Detect which cell encompasses the target text, then output its (X, Y) center coordinate. 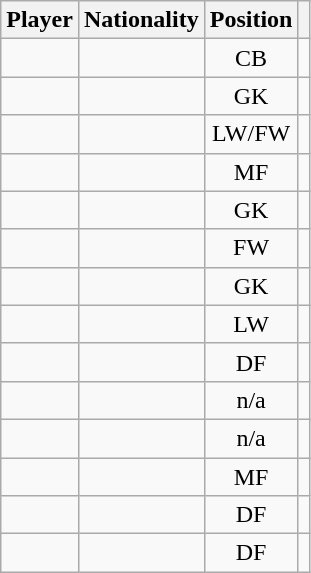
FW (251, 248)
Position (251, 20)
CB (251, 58)
Nationality (141, 20)
LW/FW (251, 134)
LW (251, 324)
Player (40, 20)
